Scan for the cell matching the given text and deliver its [x, y] coordinate at center. 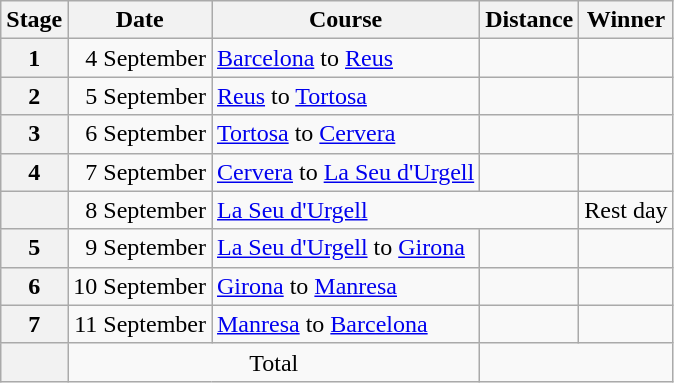
Rest day [626, 210]
7 September [140, 172]
Distance [530, 20]
Manresa to Barcelona [346, 324]
La Seu d'Urgell [396, 210]
10 September [140, 286]
Winner [626, 20]
9 September [140, 248]
11 September [140, 324]
4 [34, 172]
Girona to Manresa [346, 286]
6 [34, 286]
Barcelona to Reus [346, 58]
5 [34, 248]
7 [34, 324]
Tortosa to Cervera [346, 134]
Date [140, 20]
6 September [140, 134]
La Seu d'Urgell to Girona [346, 248]
Stage [34, 20]
1 [34, 58]
Total [274, 362]
8 September [140, 210]
2 [34, 96]
Cervera to La Seu d'Urgell [346, 172]
4 September [140, 58]
Course [346, 20]
5 September [140, 96]
3 [34, 134]
Reus to Tortosa [346, 96]
